Detect which cell encompasses the target text, then output its (X, Y) center coordinate. 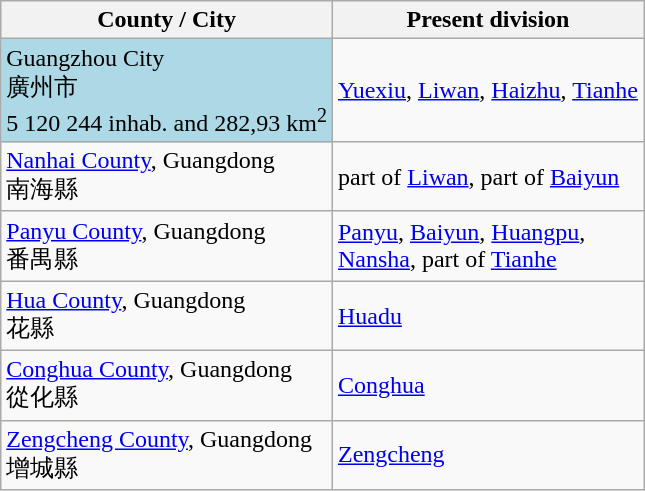
Nanhai County, Guangdong南海縣 (167, 177)
Hua County, Guangdong花縣 (167, 316)
County / City (167, 20)
Zengcheng (488, 455)
Huadu (488, 316)
Panyu, Baiyun, Huangpu,Nansha, part of Tianhe (488, 246)
Zengcheng County, Guangdong增城縣 (167, 455)
part of Liwan, part of Baiyun (488, 177)
Yuexiu, Liwan, Haizhu, Tianhe (488, 90)
Guangzhou City廣州市5 120 244 inhab. and 282,93 km2 (167, 90)
Panyu County, Guangdong番禺縣 (167, 246)
Conghua (488, 386)
Present division (488, 20)
Conghua County, Guangdong從化縣 (167, 386)
